Detect which cell encompasses the target text, then output its [X, Y] center coordinate. 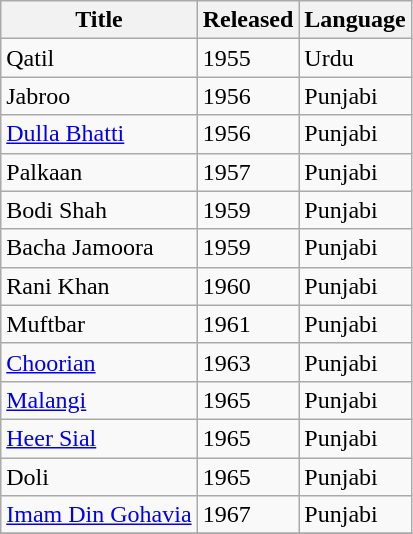
Jabroo [99, 96]
1963 [248, 362]
Choorian [99, 362]
Released [248, 20]
1967 [248, 515]
Muftbar [99, 324]
1961 [248, 324]
Heer Sial [99, 438]
Urdu [355, 58]
Rani Khan [99, 286]
Bacha Jamoora [99, 248]
1960 [248, 286]
Malangi [99, 400]
Bodi Shah [99, 210]
Doli [99, 477]
1955 [248, 58]
1957 [248, 172]
Qatil [99, 58]
Imam Din Gohavia [99, 515]
Title [99, 20]
Dulla Bhatti [99, 134]
Language [355, 20]
Palkaan [99, 172]
